Locate the cell with the specified text and output its [x, y] center coordinate. 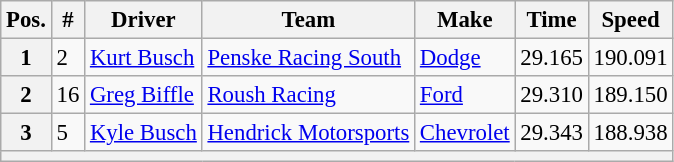
Chevrolet [465, 133]
Pos. [26, 20]
5 [68, 133]
Dodge [465, 58]
Make [465, 20]
189.150 [630, 95]
Ford [465, 95]
Greg Biffle [144, 95]
16 [68, 95]
190.091 [630, 58]
29.343 [552, 133]
# [68, 20]
188.938 [630, 133]
Speed [630, 20]
Time [552, 20]
Driver [144, 20]
Kurt Busch [144, 58]
29.165 [552, 58]
29.310 [552, 95]
Hendrick Motorsports [308, 133]
Team [308, 20]
Penske Racing South [308, 58]
Kyle Busch [144, 133]
Roush Racing [308, 95]
3 [26, 133]
1 [26, 58]
